Output the (X, Y) coordinate of the center of the cell containing the given text.  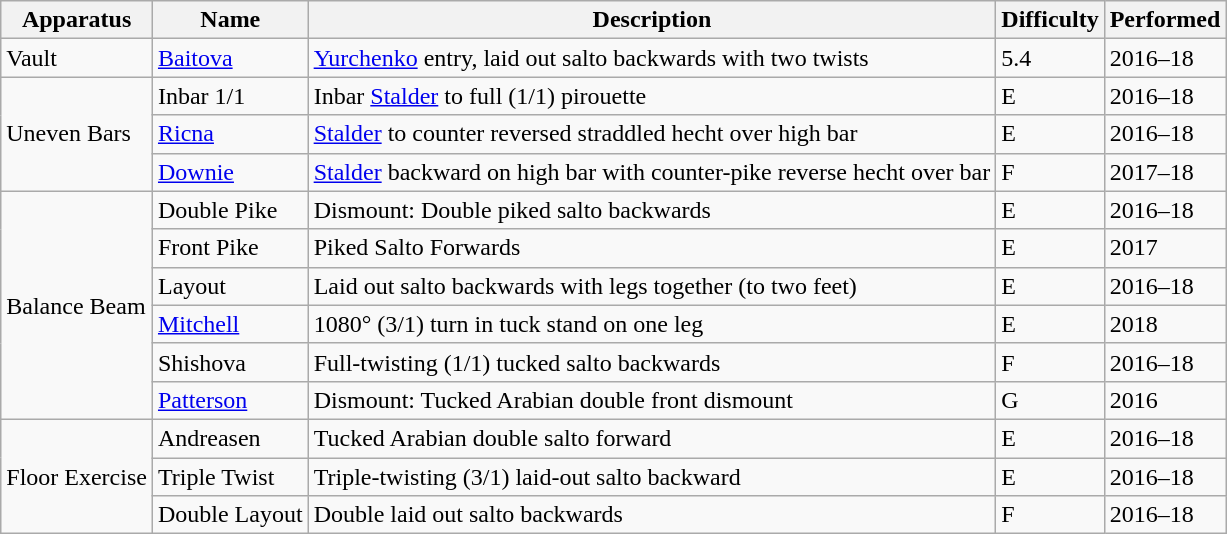
Double Pike (230, 210)
Double laid out salto backwards (652, 515)
Shishova (230, 362)
Front Pike (230, 248)
Baitova (230, 58)
Vault (77, 58)
Mitchell (230, 324)
Tucked Arabian double salto forward (652, 438)
Apparatus (77, 20)
Name (230, 20)
Stalder to counter reversed straddled hecht over high bar (652, 134)
Yurchenko entry, laid out salto backwards with two twists (652, 58)
Triple-twisting (3/1) laid-out salto backward (652, 477)
Uneven Bars (77, 134)
Ricna (230, 134)
Stalder backward on high bar with counter-pike reverse hecht over bar (652, 172)
Difficulty (1050, 20)
Triple Twist (230, 477)
Full-twisting (1/1) tucked salto backwards (652, 362)
Description (652, 20)
Inbar 1/1 (230, 96)
Laid out salto backwards with legs together (to two feet) (652, 286)
Patterson (230, 400)
2017 (1165, 248)
Downie (230, 172)
2016 (1165, 400)
G (1050, 400)
2017–18 (1165, 172)
Floor Exercise (77, 476)
Balance Beam (77, 305)
2018 (1165, 324)
Dismount: Tucked Arabian double front dismount (652, 400)
5.4 (1050, 58)
Piked Salto Forwards (652, 248)
Dismount: Double piked salto backwards (652, 210)
Double Layout (230, 515)
Performed (1165, 20)
Inbar Stalder to full (1/1) pirouette (652, 96)
1080° (3/1) turn in tuck stand on one leg (652, 324)
Andreasen (230, 438)
Layout (230, 286)
